Locate the cell with the specified text and output its (x, y) center coordinate. 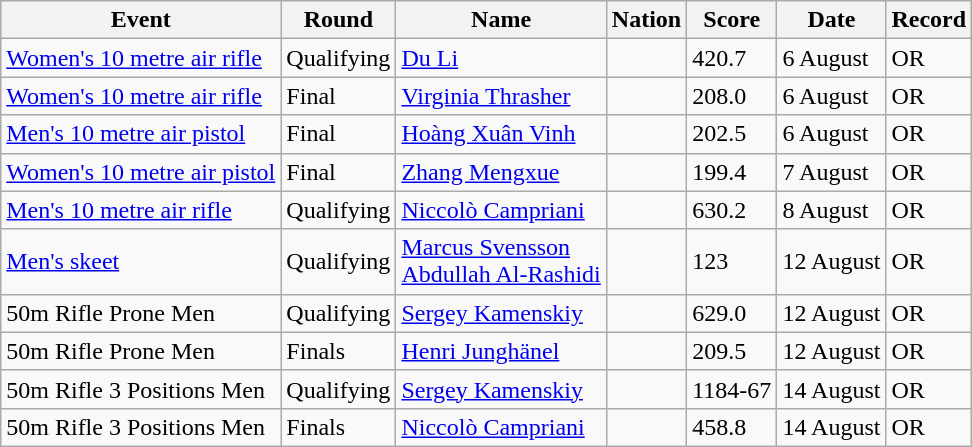
Henri Junghänel (501, 351)
Men's skeet (141, 262)
208.0 (732, 96)
458.8 (732, 427)
7 August (832, 172)
8 August (832, 210)
Record (929, 20)
Hoàng Xuân Vinh (501, 134)
Women's 10 metre air pistol (141, 172)
Nation (646, 20)
Virginia Thrasher (501, 96)
Date (832, 20)
Name (501, 20)
123 (732, 262)
Event (141, 20)
209.5 (732, 351)
202.5 (732, 134)
420.7 (732, 58)
Men's 10 metre air rifle (141, 210)
Score (732, 20)
Marcus Svensson Abdullah Al-Rashidi (501, 262)
199.4 (732, 172)
Zhang Mengxue (501, 172)
Du Li (501, 58)
Round (338, 20)
629.0 (732, 313)
1184-67 (732, 389)
Men's 10 metre air pistol (141, 134)
630.2 (732, 210)
